Capture the cell that displays the provided text and extract its [x, y] central coordinate. 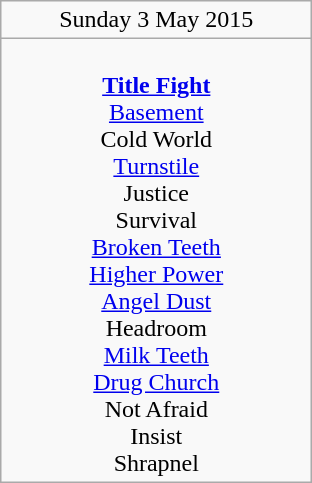
Sunday 3 May 2015 [156, 20]
